Extract the (X, Y) coordinate from the center of the cell holding the provided text.  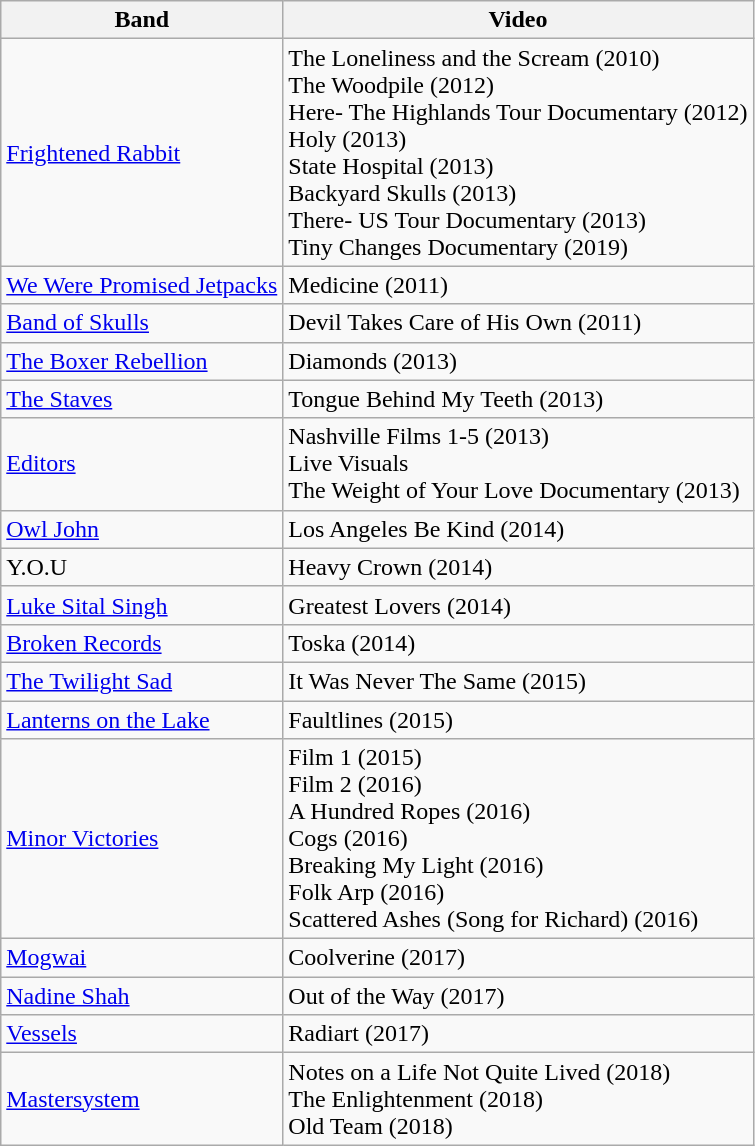
Mogwai (142, 958)
Editors (142, 464)
Nadine Shah (142, 996)
Lanterns on the Lake (142, 719)
Band of Skulls (142, 323)
Luke Sital Singh (142, 605)
Radiart (2017) (518, 1034)
Frightened Rabbit (142, 152)
Mastersystem (142, 1099)
Diamonds (2013) (518, 361)
Toska (2014) (518, 643)
Y.O.U (142, 567)
Coolverine (2017) (518, 958)
Vessels (142, 1034)
Film 1 (2015)Film 2 (2016)A Hundred Ropes (2016)Cogs (2016)Breaking My Light (2016)Folk Arp (2016)Scattered Ashes (Song for Richard) (2016) (518, 839)
Out of the Way (2017) (518, 996)
The Boxer Rebellion (142, 361)
Heavy Crown (2014) (518, 567)
Faultlines (2015) (518, 719)
Devil Takes Care of His Own (2011) (518, 323)
We Were Promised Jetpacks (142, 285)
The Staves (142, 399)
Owl John (142, 529)
Greatest Lovers (2014) (518, 605)
Tongue Behind My Teeth (2013) (518, 399)
It Was Never The Same (2015) (518, 681)
The Twilight Sad (142, 681)
Nashville Films 1-5 (2013)Live VisualsThe Weight of Your Love Documentary (2013) (518, 464)
Broken Records (142, 643)
Notes on a Life Not Quite Lived (2018)The Enlightenment (2018)Old Team (2018) (518, 1099)
Minor Victories (142, 839)
Video (518, 20)
Band (142, 20)
Medicine (2011) (518, 285)
Los Angeles Be Kind (2014) (518, 529)
